Output the [x, y] coordinate of the center of the cell containing the given text.  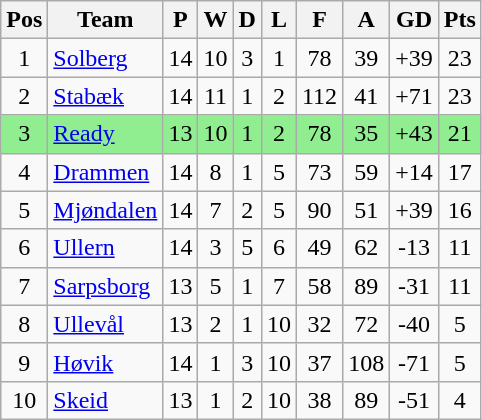
W [216, 20]
21 [460, 134]
72 [366, 324]
17 [460, 172]
-51 [414, 400]
+43 [414, 134]
16 [460, 210]
59 [366, 172]
F [319, 20]
+71 [414, 96]
Team [106, 20]
112 [319, 96]
GD [414, 20]
41 [366, 96]
Drammen [106, 172]
32 [319, 324]
-13 [414, 248]
38 [319, 400]
Solberg [106, 58]
9 [24, 362]
73 [319, 172]
Høvik [106, 362]
62 [366, 248]
Stabæk [106, 96]
Ready [106, 134]
L [278, 20]
Sarpsborg [106, 286]
-71 [414, 362]
A [366, 20]
Skeid [106, 400]
51 [366, 210]
35 [366, 134]
39 [366, 58]
D [247, 20]
Pts [460, 20]
108 [366, 362]
+14 [414, 172]
49 [319, 248]
Mjøndalen [106, 210]
-31 [414, 286]
37 [319, 362]
P [180, 20]
Pos [24, 20]
90 [319, 210]
58 [319, 286]
-40 [414, 324]
Ullern [106, 248]
Ullevål [106, 324]
